Extract the (x, y) coordinate from the center of the cell holding the provided text.  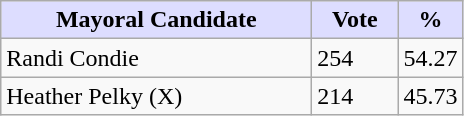
Vote (355, 20)
Randi Condie (156, 58)
254 (355, 58)
54.27 (430, 58)
214 (355, 96)
Heather Pelky (X) (156, 96)
Mayoral Candidate (156, 20)
45.73 (430, 96)
% (430, 20)
